Return [x, y] of the center of cell containing provided text 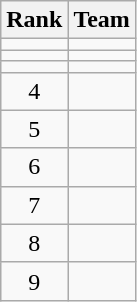
5 [34, 129]
9 [34, 281]
6 [34, 167]
Team [102, 20]
7 [34, 205]
4 [34, 91]
Rank [34, 20]
8 [34, 243]
